Find where the given text appears and provide that cell's center as (X, Y) coordinate. 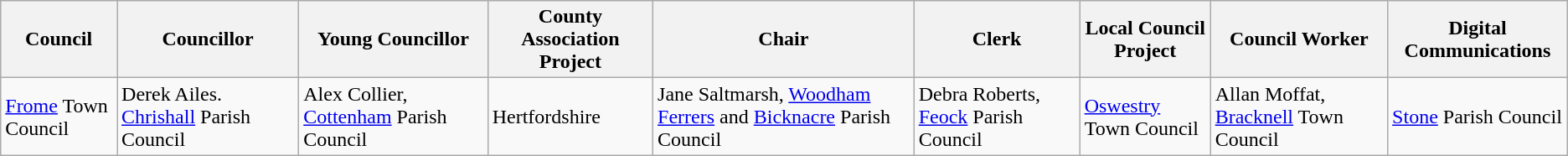
Council (59, 39)
Council Worker (1298, 39)
Local Council Project (1145, 39)
Jane Saltmarsh, Woodham Ferrers and Bicknacre Parish Council (784, 117)
Alex Collier, Cottenham Parish Council (394, 117)
Councillor (208, 39)
Clerk (997, 39)
Derek Ailes. Chrishall Parish Council (208, 117)
County Association Project (570, 39)
Allan Moffat, Bracknell Town Council (1298, 117)
Digital Communications (1478, 39)
Chair (784, 39)
Frome Town Council (59, 117)
Hertfordshire (570, 117)
Young Councillor (394, 39)
Stone Parish Council (1478, 117)
Oswestry Town Council (1145, 117)
Debra Roberts, Feock Parish Council (997, 117)
